Find where the given text appears and provide that cell's center as [X, Y] coordinate. 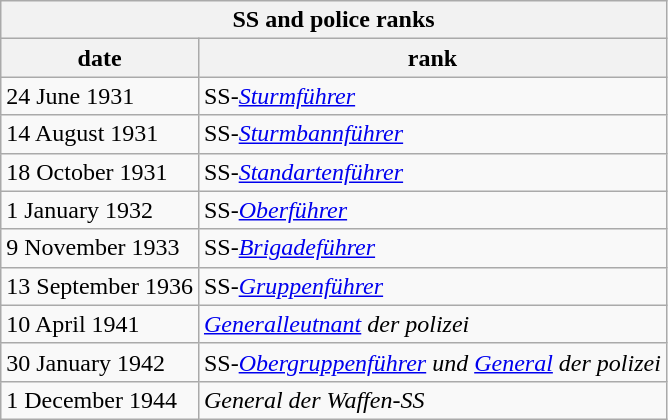
1 January 1932 [100, 210]
SS-Standartenführer [432, 172]
SS and police ranks [334, 20]
1 December 1944 [100, 400]
SS-Sturmbannführer [432, 134]
SS-Oberführer [432, 210]
SS-Gruppenführer [432, 286]
SS-Obergruppenführer und General der polizei [432, 362]
24 June 1931 [100, 96]
SS-Sturmführer [432, 96]
14 August 1931 [100, 134]
General der Waffen-SS [432, 400]
rank [432, 58]
Generalleutnant der polizei [432, 324]
date [100, 58]
30 January 1942 [100, 362]
13 September 1936 [100, 286]
10 April 1941 [100, 324]
18 October 1931 [100, 172]
9 November 1933 [100, 248]
SS-Brigadeführer [432, 248]
